Return (x, y) of the center of cell containing provided text 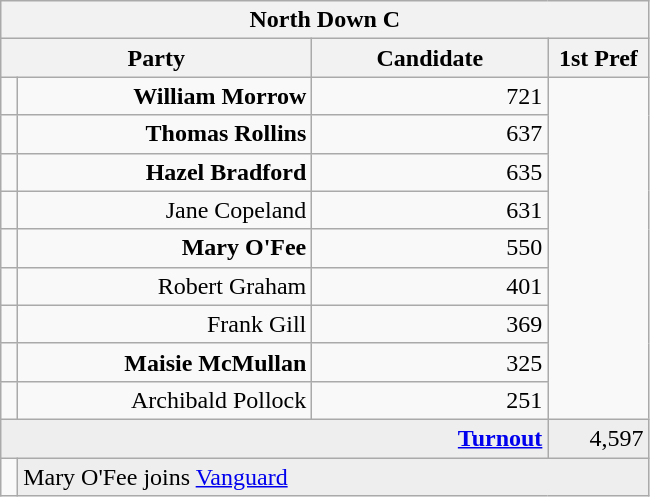
Turnout (274, 438)
369 (430, 324)
4,597 (598, 438)
Hazel Bradford (165, 172)
1st Pref (598, 58)
631 (430, 210)
Jane Copeland (165, 210)
Maisie McMullan (165, 362)
Mary O'Fee (165, 248)
North Down C (325, 20)
550 (430, 248)
Frank Gill (165, 324)
Thomas Rollins (165, 134)
251 (430, 400)
Archibald Pollock (165, 400)
Mary O'Fee joins Vanguard (334, 477)
637 (430, 134)
Party (156, 58)
721 (430, 96)
Robert Graham (165, 286)
401 (430, 286)
635 (430, 172)
Candidate (430, 58)
William Morrow (165, 96)
325 (430, 362)
